Search for the cell housing the specified text and yield its (X, Y) center coordinate. 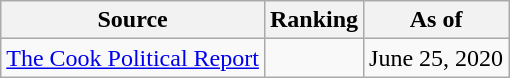
As of (436, 20)
Ranking (314, 20)
The Cook Political Report (133, 58)
June 25, 2020 (436, 58)
Source (133, 20)
